Search for the cell housing the specified text and yield its [x, y] center coordinate. 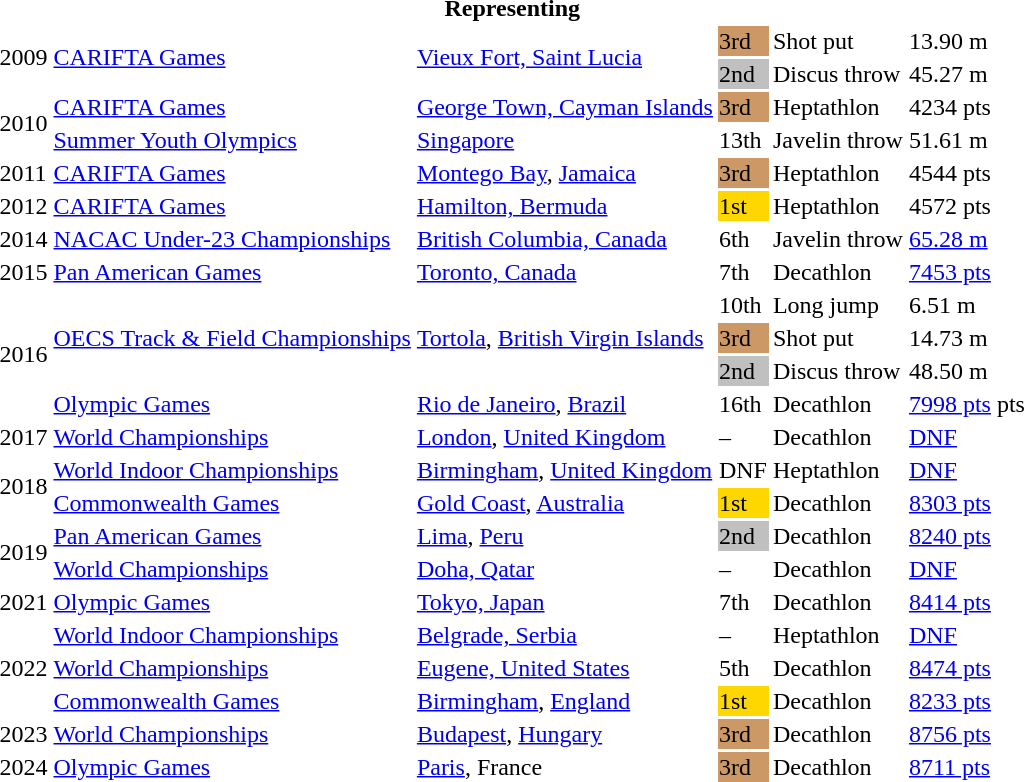
Budapest, Hungary [564, 734]
Vieux Fort, Saint Lucia [564, 58]
London, United Kingdom [564, 437]
Lima, Peru [564, 536]
Rio de Janeiro, Brazil [564, 404]
Singapore [564, 140]
Hamilton, Bermuda [564, 206]
Birmingham, England [564, 701]
13th [742, 140]
Paris, France [564, 767]
Summer Youth Olympics [232, 140]
Long jump [838, 305]
NACAC Under-23 Championships [232, 239]
George Town, Cayman Islands [564, 107]
6th [742, 239]
Toronto, Canada [564, 272]
OECS Track & Field Championships [232, 338]
British Columbia, Canada [564, 239]
Montego Bay, Jamaica [564, 173]
Doha, Qatar [564, 569]
Belgrade, Serbia [564, 635]
10th [742, 305]
Eugene, United States [564, 668]
Gold Coast, Australia [564, 503]
16th [742, 404]
Birmingham, United Kingdom [564, 470]
DNF [742, 470]
Tokyo, Japan [564, 602]
Tortola, British Virgin Islands [564, 338]
5th [742, 668]
